Extract the [x, y] coordinate from the center of the cell holding the provided text.  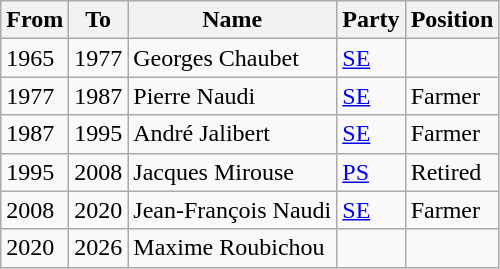
Maxime Roubichou [232, 248]
2026 [98, 248]
Pierre Naudi [232, 96]
From [35, 20]
PS [371, 172]
Jean-François Naudi [232, 210]
Georges Chaubet [232, 58]
Party [371, 20]
André Jalibert [232, 134]
Name [232, 20]
Jacques Mirouse [232, 172]
1965 [35, 58]
Position [452, 20]
Retired [452, 172]
To [98, 20]
